Return [x, y] of the center of cell containing provided text 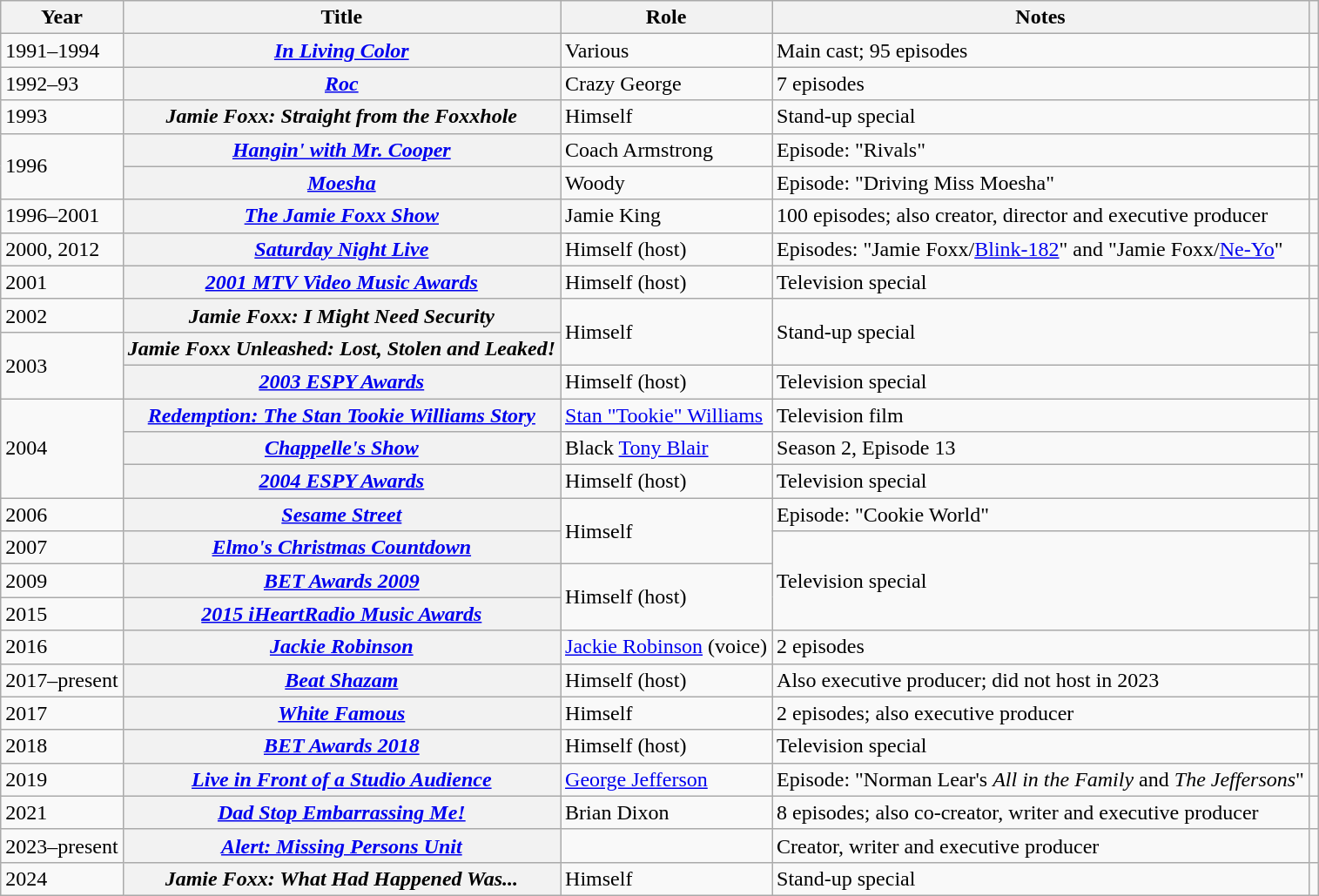
Elmo's Christmas Countdown [341, 548]
1996 [62, 166]
2015 [62, 614]
Dad Stop Embarrassing Me! [341, 812]
2017–present [62, 680]
BET Awards 2018 [341, 746]
In Living Color [341, 51]
Notes [1041, 17]
2019 [62, 779]
Episode: "Driving Miss Moesha" [1041, 183]
2007 [62, 548]
Stan "Tookie" Williams [667, 415]
2002 [62, 315]
Season 2, Episode 13 [1041, 448]
2009 [62, 581]
2017 [62, 713]
Jamie Foxx: Straight from the Foxxhole [341, 117]
Episodes: "Jamie Foxx/Blink-182" and "Jamie Foxx/Ne-Yo" [1041, 249]
Television film [1041, 415]
8 episodes; also co-creator, writer and executive producer [1041, 812]
George Jefferson [667, 779]
Black Tony Blair [667, 448]
100 episodes; also creator, director and executive producer [1041, 216]
Role [667, 17]
1993 [62, 117]
Sesame Street [341, 515]
Hangin' with Mr. Cooper [341, 150]
Alert: Missing Persons Unit [341, 845]
2000, 2012 [62, 249]
Episode: "Norman Lear's All in the Family and The Jeffersons" [1041, 779]
Saturday Night Live [341, 249]
Jackie Robinson [341, 647]
Jamie Foxx Unleashed: Lost, Stolen and Leaked! [341, 348]
Main cast; 95 episodes [1041, 51]
1992–93 [62, 84]
Episode: "Cookie World" [1041, 515]
2003 ESPY Awards [341, 381]
Chappelle's Show [341, 448]
2004 ESPY Awards [341, 482]
2003 [62, 365]
2021 [62, 812]
Title [341, 17]
The Jamie Foxx Show [341, 216]
Year [62, 17]
2004 [62, 448]
Beat Shazam [341, 680]
Jamie Foxx: I Might Need Security [341, 315]
2016 [62, 647]
Creator, writer and executive producer [1041, 845]
Also executive producer; did not host in 2023 [1041, 680]
Jamie King [667, 216]
7 episodes [1041, 84]
Jackie Robinson (voice) [667, 647]
Brian Dixon [667, 812]
White Famous [341, 713]
2006 [62, 515]
1991–1994 [62, 51]
Coach Armstrong [667, 150]
Live in Front of a Studio Audience [341, 779]
2001 MTV Video Music Awards [341, 282]
1996–2001 [62, 216]
Crazy George [667, 84]
2018 [62, 746]
BET Awards 2009 [341, 581]
2024 [62, 879]
Redemption: The Stan Tookie Williams Story [341, 415]
2015 iHeartRadio Music Awards [341, 614]
Roc [341, 84]
Jamie Foxx: What Had Happened Was... [341, 879]
Episode: "Rivals" [1041, 150]
Various [667, 51]
2001 [62, 282]
Moesha [341, 183]
2 episodes; also executive producer [1041, 713]
2 episodes [1041, 647]
Woody [667, 183]
2023–present [62, 845]
